Scan for the cell matching the given text and deliver its [x, y] coordinate at center. 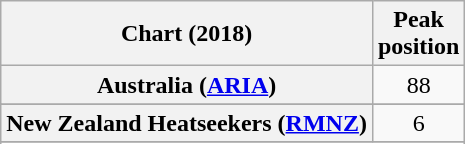
Chart (2018) [187, 34]
Peak position [418, 34]
New Zealand Heatseekers (RMNZ) [187, 123]
6 [418, 123]
88 [418, 85]
Australia (ARIA) [187, 85]
